From the cell containing the given text, extract its center point as [x, y] coordinate. 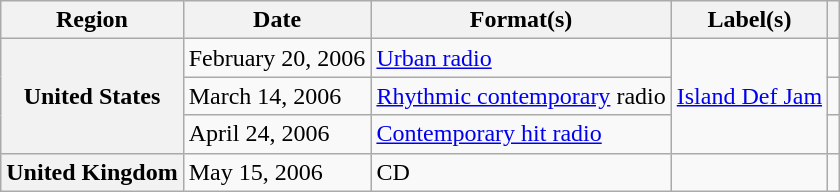
Island Def Jam [749, 96]
May 15, 2006 [277, 172]
United Kingdom [92, 172]
Date [277, 20]
February 20, 2006 [277, 58]
Contemporary hit radio [521, 134]
Urban radio [521, 58]
CD [521, 172]
Region [92, 20]
United States [92, 96]
April 24, 2006 [277, 134]
Rhythmic contemporary radio [521, 96]
Label(s) [749, 20]
March 14, 2006 [277, 96]
Format(s) [521, 20]
